Detect which cell encompasses the target text, then output its [X, Y] center coordinate. 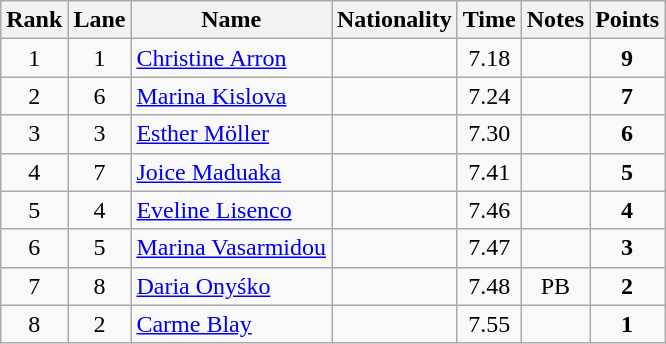
7.24 [489, 96]
Name [232, 20]
7.41 [489, 172]
7.46 [489, 210]
Time [489, 20]
Lane [100, 20]
Christine Arron [232, 58]
9 [628, 58]
Carme Blay [232, 324]
Rank [34, 20]
PB [555, 286]
7.18 [489, 58]
7.47 [489, 248]
Notes [555, 20]
Daria Onyśko [232, 286]
7.55 [489, 324]
Nationality [395, 20]
7.30 [489, 134]
7.48 [489, 286]
Points [628, 20]
Marina Kislova [232, 96]
Esther Möller [232, 134]
Eveline Lisenco [232, 210]
Marina Vasarmidou [232, 248]
Joice Maduaka [232, 172]
